Detect which cell encompasses the target text, then output its (X, Y) center coordinate. 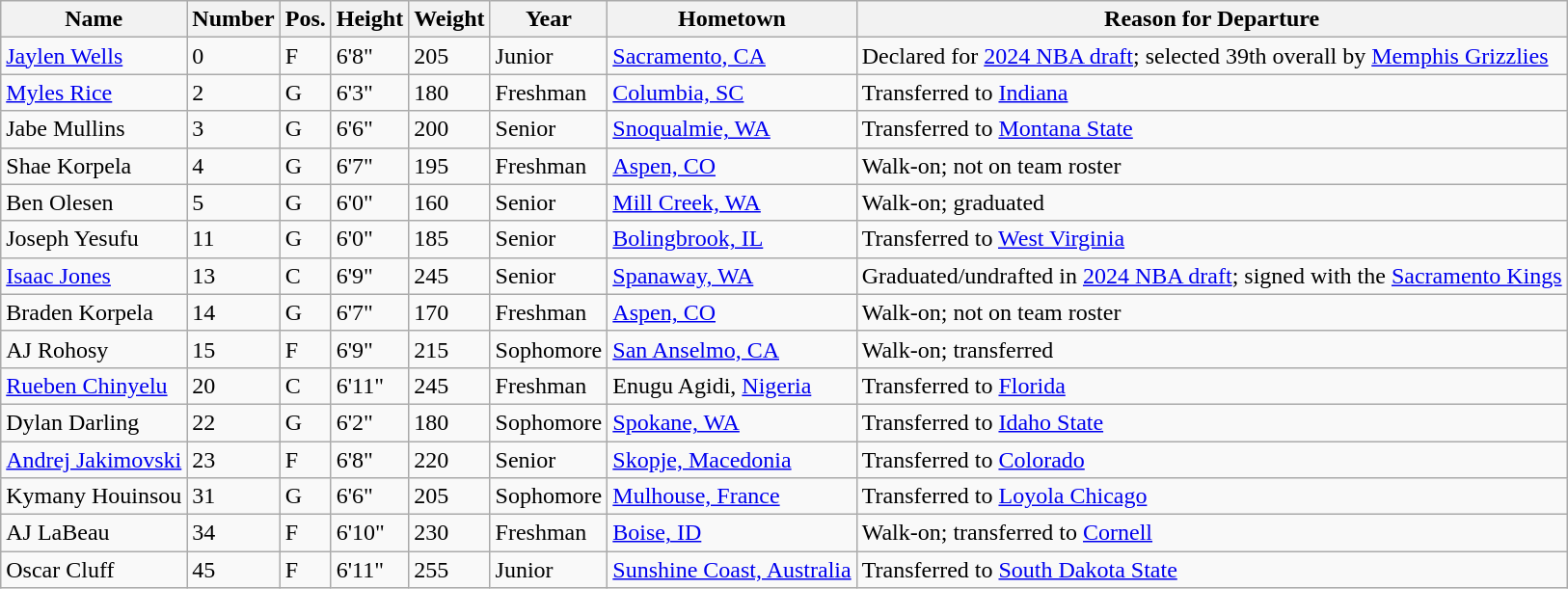
170 (449, 312)
230 (449, 533)
Mill Creek, WA (732, 202)
6'3" (369, 93)
Jabe Mullins (95, 129)
220 (449, 460)
Walk-on; transferred (1211, 349)
Transferred to South Dakota State (1211, 570)
Declared for 2024 NBA draft; selected 39th overall by Memphis Grizzlies (1211, 56)
Transferred to Florida (1211, 386)
5 (233, 202)
Kymany Houinsou (95, 496)
Oscar Cluff (95, 570)
4 (233, 166)
Enugu Agidi, Nigeria (732, 386)
Name (95, 19)
0 (233, 56)
Skopje, Macedonia (732, 460)
Number (233, 19)
San Anselmo, CA (732, 349)
Transferred to Loyola Chicago (1211, 496)
Joseph Yesufu (95, 239)
Year (549, 19)
Dylan Darling (95, 422)
34 (233, 533)
Bolingbrook, IL (732, 239)
6'2" (369, 422)
Rueben Chinyelu (95, 386)
Boise, ID (732, 533)
185 (449, 239)
AJ Rohosy (95, 349)
Transferred to Colorado (1211, 460)
14 (233, 312)
Andrej Jakimovski (95, 460)
Spanaway, WA (732, 276)
23 (233, 460)
Transferred to Indiana (1211, 93)
Transferred to Idaho State (1211, 422)
Braden Korpela (95, 312)
Transferred to West Virginia (1211, 239)
Sunshine Coast, Australia (732, 570)
Ben Olesen (95, 202)
Columbia, SC (732, 93)
6'10" (369, 533)
22 (233, 422)
Graduated/undrafted in 2024 NBA draft; signed with the Sacramento Kings (1211, 276)
Myles Rice (95, 93)
AJ LaBeau (95, 533)
31 (233, 496)
Walk-on; graduated (1211, 202)
Walk-on; transferred to Cornell (1211, 533)
Reason for Departure (1211, 19)
Weight (449, 19)
Shae Korpela (95, 166)
Sacramento, CA (732, 56)
255 (449, 570)
Mulhouse, France (732, 496)
Hometown (732, 19)
3 (233, 129)
Pos. (305, 19)
160 (449, 202)
Isaac Jones (95, 276)
15 (233, 349)
11 (233, 239)
Transferred to Montana State (1211, 129)
Spokane, WA (732, 422)
Jaylen Wells (95, 56)
45 (233, 570)
215 (449, 349)
2 (233, 93)
13 (233, 276)
20 (233, 386)
Snoqualmie, WA (732, 129)
195 (449, 166)
Height (369, 19)
200 (449, 129)
